Output the (x, y) coordinate of the center of the cell containing the given text.  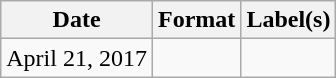
Label(s) (288, 20)
Date (77, 20)
April 21, 2017 (77, 58)
Format (196, 20)
